Return the [x, y] coordinate for the center point of the cell that contains the specified text.  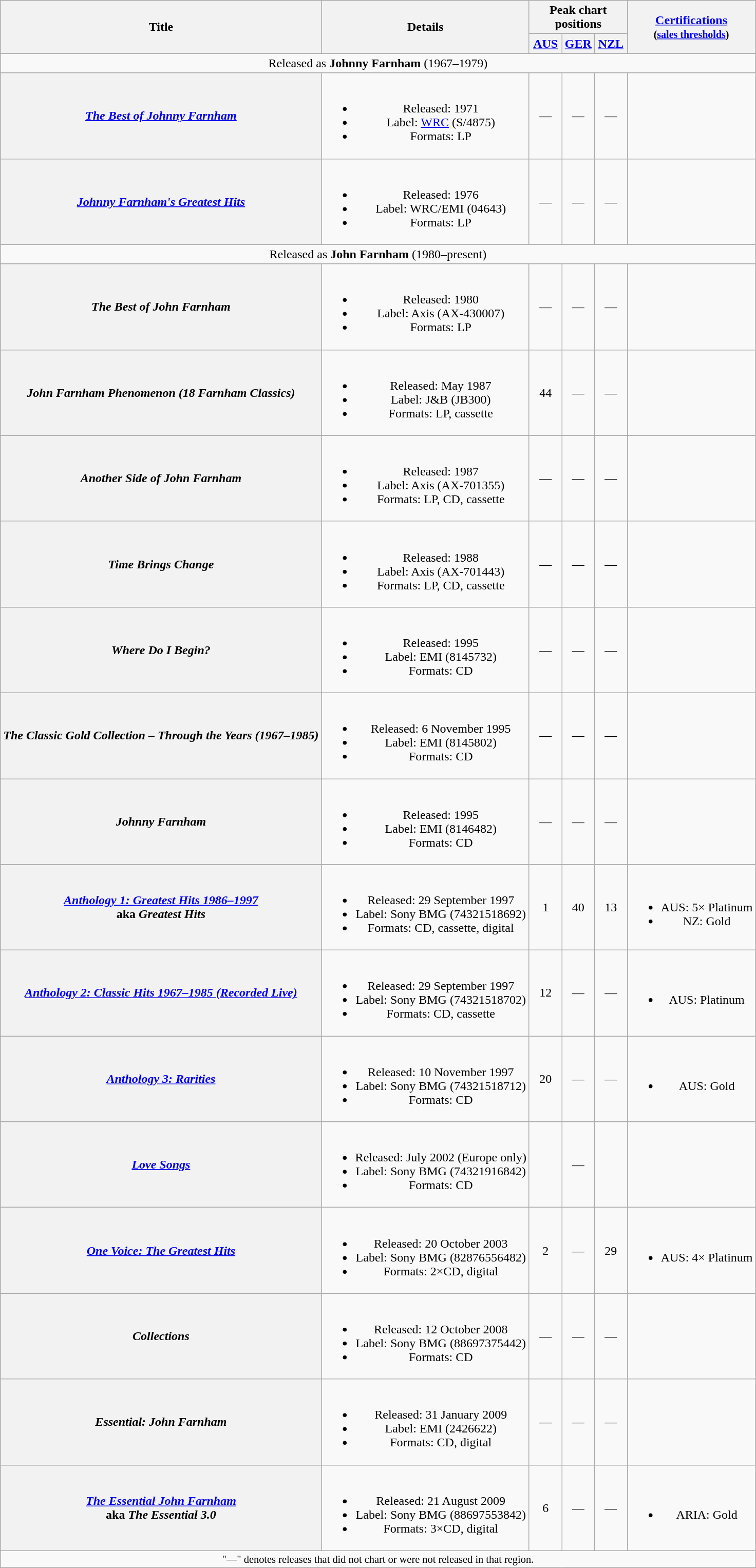
Released as Johnny Farnham (1967–1979) [378, 63]
ARIA: Gold [691, 1507]
Released: 20 October 2003Label: Sony BMG (82876556482)Formats: 2×CD, digital [425, 1251]
Johnny Farnham [161, 821]
Released as John Farnham (1980–present) [378, 254]
Released: 31 January 2009Label: EMI (2426622)Formats: CD, digital [425, 1422]
Released: 1980Label: Axis (AX-430007)Formats: LP [425, 307]
Certifications(sales thresholds) [691, 27]
John Farnham Phenomenon (18 Farnham Classics) [161, 392]
One Voice: The Greatest Hits [161, 1251]
The Best of John Farnham [161, 307]
Love Songs [161, 1164]
AUS: 5× PlatinumNZ: Gold [691, 908]
Released: 12 October 2008Label: Sony BMG (88697375442)Formats: CD [425, 1336]
Anthology 2: Classic Hits 1967–1985 (Recorded Live) [161, 993]
AUS [545, 44]
Essential: John Farnham [161, 1422]
29 [611, 1251]
Released: 1987Label: Axis (AX-701355)Formats: LP, CD, cassette [425, 479]
Anthology 3: Rarities [161, 1079]
13 [611, 908]
Johnny Farnham's Greatest Hits [161, 201]
The Essential John Farnhamaka The Essential 3.0 [161, 1507]
Released: 1988Label: Axis (AX-701443)Formats: LP, CD, cassette [425, 564]
Released: 1995Label: EMI (8146482)Formats: CD [425, 821]
Time Brings Change [161, 564]
The Classic Gold Collection – Through the Years (1967–1985) [161, 735]
Released: 6 November 1995Label: EMI (8145802)Formats: CD [425, 735]
Title [161, 27]
NZL [611, 44]
Released: 1971Label: WRC (S/4875)Formats: LP [425, 116]
GER [578, 44]
Released: May 1987Label: J&B (JB300)Formats: LP, cassette [425, 392]
Details [425, 27]
Where Do I Begin? [161, 650]
20 [545, 1079]
40 [578, 908]
Released: 21 August 2009Label: Sony BMG (88697553842)Formats: 3×CD, digital [425, 1507]
Released: 1976Label: WRC/EMI (04643)Formats: LP [425, 201]
The Best of Johnny Farnham [161, 116]
Released: July 2002 (Europe only)Label: Sony BMG (74321916842)Formats: CD [425, 1164]
12 [545, 993]
Released: 29 September 1997Label: Sony BMG (74321518692)Formats: CD, cassette, digital [425, 908]
44 [545, 392]
Collections [161, 1336]
2 [545, 1251]
"—" denotes releases that did not chart or were not released in that region. [378, 1559]
Anthology 1: Greatest Hits 1986–1997aka Greatest Hits [161, 908]
Released: 10 November 1997Label: Sony BMG (74321518712)Formats: CD [425, 1079]
AUS: Gold [691, 1079]
Released: 29 September 1997Label: Sony BMG (74321518702)Formats: CD, cassette [425, 993]
Peak chart positions [578, 17]
6 [545, 1507]
1 [545, 908]
Another Side of John Farnham [161, 479]
Released: 1995Label: EMI (8145732)Formats: CD [425, 650]
AUS: Platinum [691, 993]
AUS: 4× Platinum [691, 1251]
